Pinpoint the cell where the given text exists, returning its (x, y) midpoint coordinate. 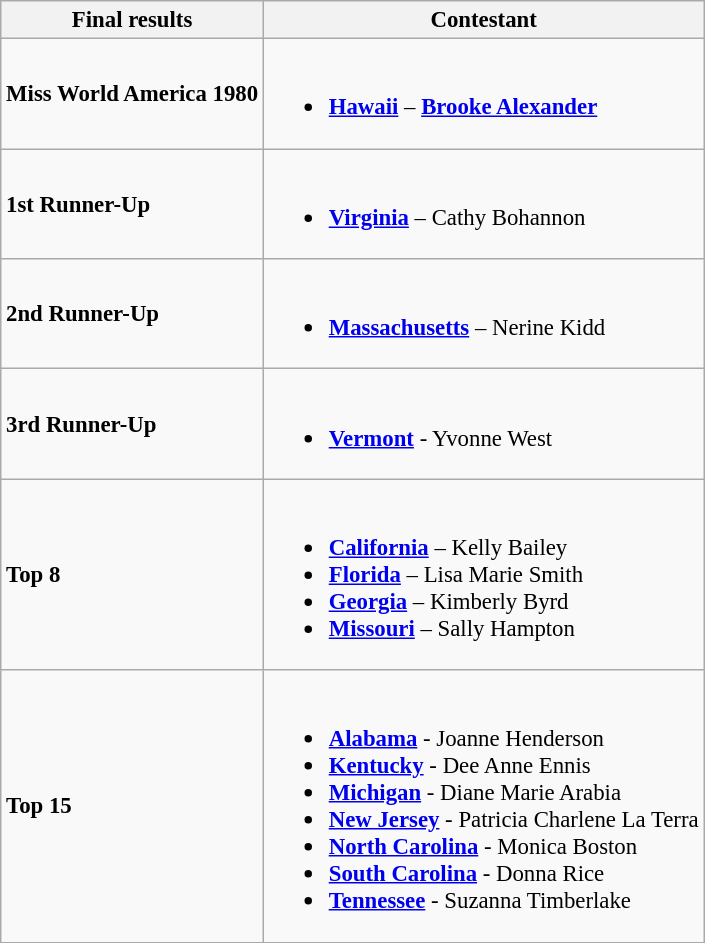
Miss World America 1980 (132, 94)
California – Kelly Bailey Florida – Lisa Marie Smith Georgia – Kimberly Byrd Missouri – Sally Hampton (484, 574)
1st Runner-Up (132, 204)
Virginia – Cathy Bohannon (484, 204)
Massachusetts – Nerine Kidd (484, 314)
3rd Runner-Up (132, 424)
Contestant (484, 20)
Hawaii – Brooke Alexander (484, 94)
Vermont - Yvonne West (484, 424)
Final results (132, 20)
Top 15 (132, 806)
2nd Runner-Up (132, 314)
Top 8 (132, 574)
